Search for the cell housing the specified text and yield its [x, y] center coordinate. 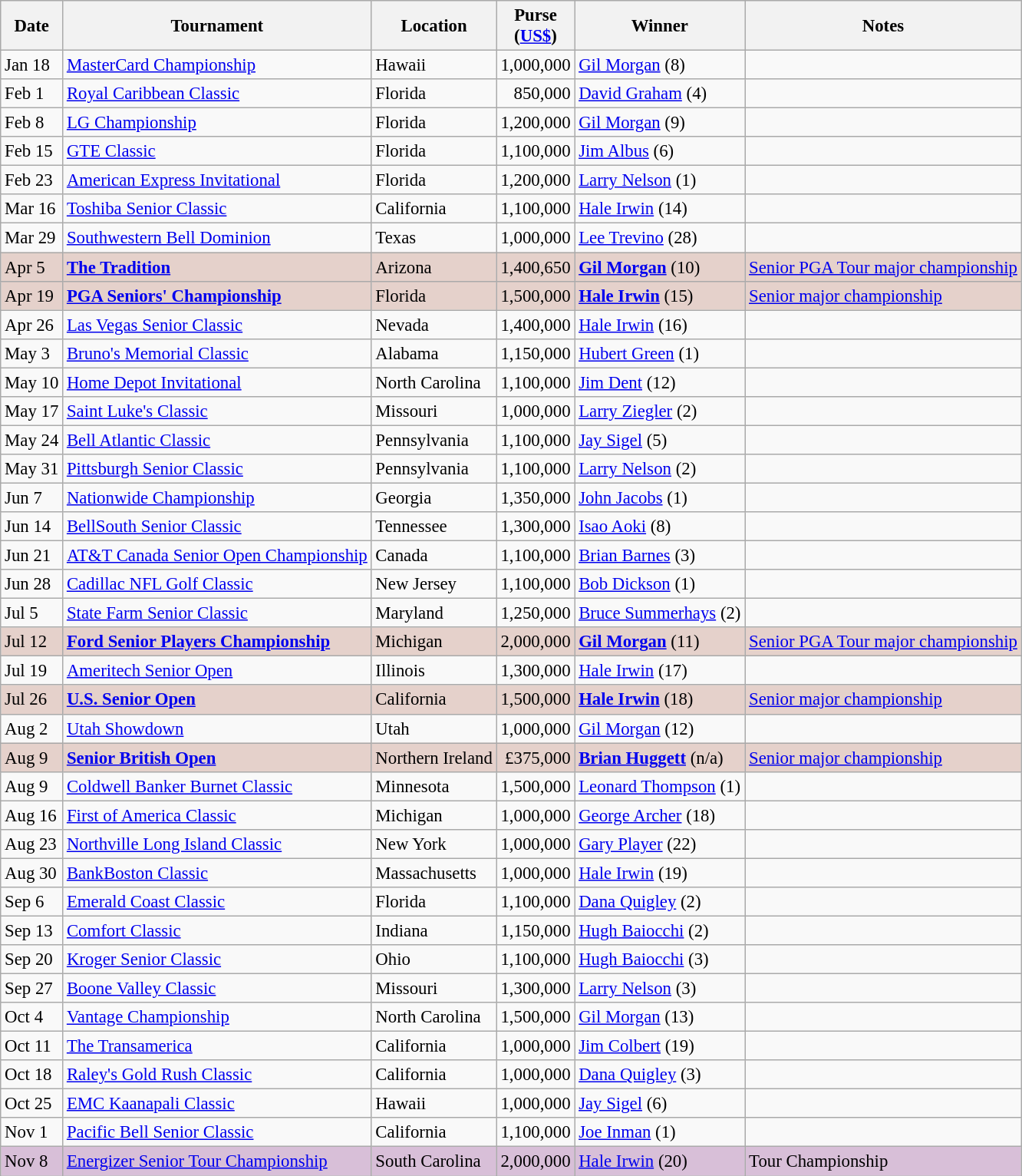
MasterCard Championship [217, 65]
Location [434, 26]
AT&T Canada Senior Open Championship [217, 556]
May 31 [32, 469]
Indiana [434, 930]
Hugh Baiocchi (2) [660, 930]
Jun 28 [32, 584]
May 17 [32, 411]
1,400,000 [536, 325]
Isao Aoki (8) [660, 527]
First of America Classic [217, 815]
Nevada [434, 325]
Gil Morgan (11) [660, 642]
Alabama [434, 353]
The Transamerica [217, 1046]
Utah [434, 728]
LG Championship [217, 123]
American Express Invitational [217, 180]
Apr 19 [32, 296]
Jul 5 [32, 613]
Jay Sigel (6) [660, 1104]
Sep 13 [32, 930]
Kroger Senior Classic [217, 960]
Larry Nelson (2) [660, 469]
Tour Championship [883, 1161]
State Farm Senior Classic [217, 613]
Feb 15 [32, 151]
Ford Senior Players Championship [217, 642]
Sep 20 [32, 960]
Las Vegas Senior Classic [217, 325]
Mar 29 [32, 238]
Jun 7 [32, 497]
850,000 [536, 94]
BankBoston Classic [217, 873]
Georgia [434, 497]
U.S. Senior Open [217, 700]
Pacific Bell Senior Classic [217, 1132]
Mar 16 [32, 210]
Ameritech Senior Open [217, 671]
Date [32, 26]
Jim Dent (12) [660, 382]
Jun 21 [32, 556]
Gary Player (22) [660, 844]
Feb 1 [32, 94]
Boone Valley Classic [217, 989]
Jul 26 [32, 700]
Larry Ziegler (2) [660, 411]
Brian Barnes (3) [660, 556]
Cadillac NFL Golf Classic [217, 584]
Jim Albus (6) [660, 151]
Gil Morgan (9) [660, 123]
Canada [434, 556]
Royal Caribbean Classic [217, 94]
Hale Irwin (18) [660, 700]
Notes [883, 26]
Illinois [434, 671]
Toshiba Senior Classic [217, 210]
Jim Colbert (19) [660, 1046]
May 24 [32, 440]
Maryland [434, 613]
South Carolina [434, 1161]
Oct 4 [32, 1017]
George Archer (18) [660, 815]
Aug 2 [32, 728]
EMC Kaanapali Classic [217, 1104]
Feb 8 [32, 123]
Nationwide Championship [217, 497]
Northville Long Island Classic [217, 844]
Joe Inman (1) [660, 1132]
John Jacobs (1) [660, 497]
Sep 6 [32, 902]
Jul 12 [32, 642]
New York [434, 844]
Hale Irwin (19) [660, 873]
Hale Irwin (16) [660, 325]
Brian Huggett (n/a) [660, 758]
New Jersey [434, 584]
Ohio [434, 960]
Oct 11 [32, 1046]
David Graham (4) [660, 94]
Dana Quigley (3) [660, 1075]
Bob Dickson (1) [660, 584]
Hale Irwin (20) [660, 1161]
Nov 1 [32, 1132]
Gil Morgan (8) [660, 65]
Oct 18 [32, 1075]
1,350,000 [536, 497]
Larry Nelson (3) [660, 989]
1,400,650 [536, 267]
Aug 23 [32, 844]
Feb 23 [32, 180]
Winner [660, 26]
Texas [434, 238]
Gil Morgan (10) [660, 267]
Gil Morgan (13) [660, 1017]
Energizer Senior Tour Championship [217, 1161]
Bruno's Memorial Classic [217, 353]
Hale Irwin (14) [660, 210]
May 10 [32, 382]
Hugh Baiocchi (3) [660, 960]
Jay Sigel (5) [660, 440]
Lee Trevino (28) [660, 238]
£375,000 [536, 758]
Comfort Classic [217, 930]
Gil Morgan (12) [660, 728]
Bell Atlantic Classic [217, 440]
Purse(US$) [536, 26]
Jun 14 [32, 527]
Arizona [434, 267]
Massachusetts [434, 873]
Northern Ireland [434, 758]
Senior British Open [217, 758]
PGA Seniors' Championship [217, 296]
Oct 25 [32, 1104]
Coldwell Banker Burnet Classic [217, 786]
Larry Nelson (1) [660, 180]
May 3 [32, 353]
Sep 27 [32, 989]
Aug 16 [32, 815]
Minnesota [434, 786]
Utah Showdown [217, 728]
Apr 5 [32, 267]
Nov 8 [32, 1161]
Apr 26 [32, 325]
Hale Irwin (15) [660, 296]
GTE Classic [217, 151]
Raley's Gold Rush Classic [217, 1075]
Saint Luke's Classic [217, 411]
Bruce Summerhays (2) [660, 613]
Dana Quigley (2) [660, 902]
Home Depot Invitational [217, 382]
Tournament [217, 26]
Emerald Coast Classic [217, 902]
BellSouth Senior Classic [217, 527]
Hale Irwin (17) [660, 671]
Leonard Thompson (1) [660, 786]
Vantage Championship [217, 1017]
Southwestern Bell Dominion [217, 238]
Jul 19 [32, 671]
Hubert Green (1) [660, 353]
Jan 18 [32, 65]
Pittsburgh Senior Classic [217, 469]
1,250,000 [536, 613]
The Tradition [217, 267]
Aug 30 [32, 873]
Tennessee [434, 527]
